Pinpoint the cell where the given text exists, returning its (X, Y) midpoint coordinate. 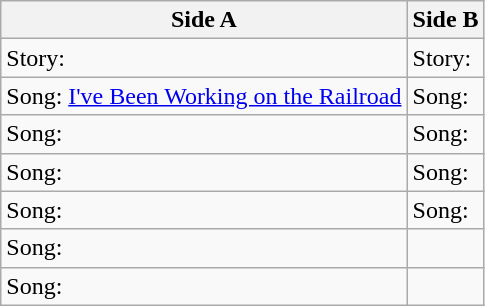
Side B (446, 20)
Song: I've Been Working on the Railroad (204, 96)
Side A (204, 20)
